Scan for the cell matching the given text and deliver its (x, y) coordinate at center. 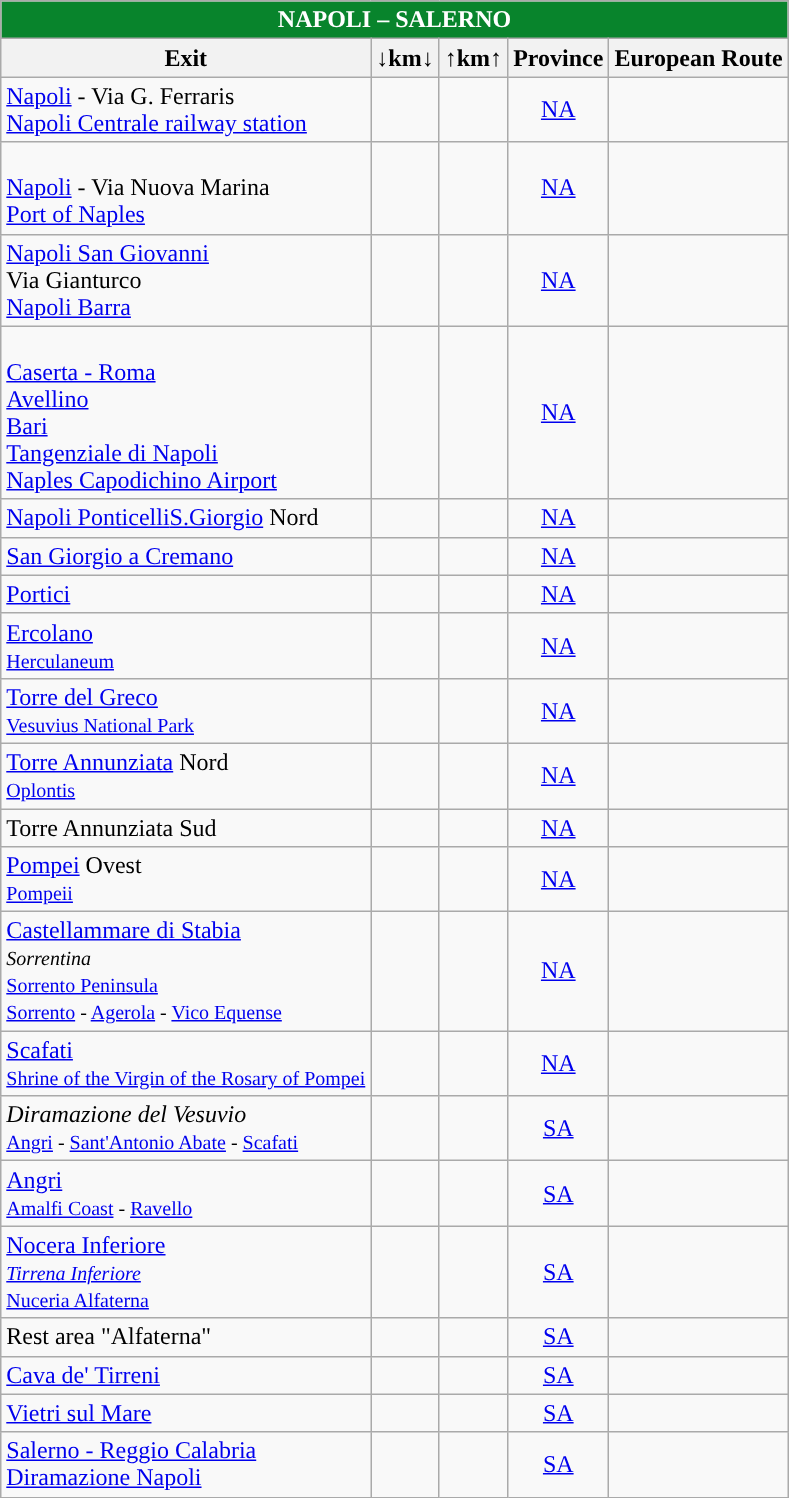
↑km↑ (473, 58)
Portici (186, 594)
Castellammare di Stabia Sorrentina Sorrento PeninsulaSorrento - Agerola - Vico Equense (186, 972)
Torre del Greco Vesuvius National Park (186, 710)
Nocera Inferiore Tirrena Inferiore Nuceria Alfaterna (186, 1272)
Salerno - Reggio Calabria Diramazione Napoli (186, 1464)
Angri Amalfi Coast - Ravello (186, 1194)
Ercolano Herculaneum (186, 646)
Exit (186, 58)
Napoli San Giovanni Via GianturcoNapoli Barra (186, 280)
Scafati Shrine of the Virgin of the Rosary of Pompei (186, 1064)
Napoli - Via G. Ferraris Napoli Centrale railway station (186, 110)
San Giorgio a Cremano (186, 556)
Rest area "Alfaterna" (186, 1337)
Caserta - Roma Avellino Bari Tangenziale di Napoli Naples Capodichino Airport (186, 412)
Napoli PonticelliS.Giorgio Nord (186, 518)
Cava de' Tirreni (186, 1375)
Vietri sul Mare (186, 1413)
Torre Annunziata Nord Oplontis (186, 776)
NAPOLI – SALERNO (394, 20)
↓km↓ (405, 58)
European Route (698, 58)
Napoli - Via Nuova Marina Port of Naples (186, 188)
Diramazione del VesuvioAngri - Sant'Antonio Abate - Scafati (186, 1128)
Torre Annunziata Sud (186, 827)
Pompei Ovest Pompeii (186, 880)
Province (558, 58)
